Return (x, y) of the center of cell containing provided text 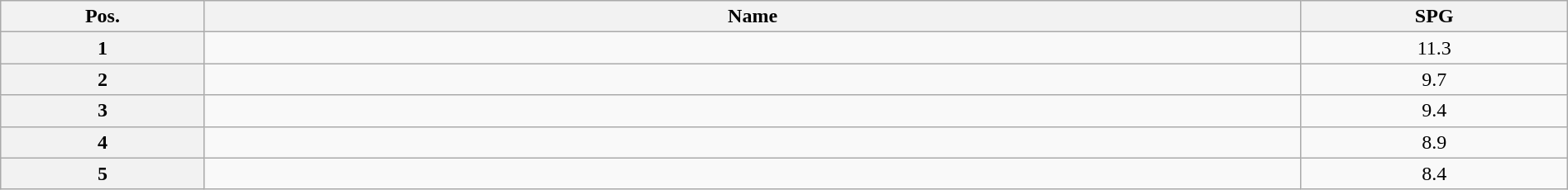
9.7 (1434, 79)
Name (753, 17)
3 (103, 111)
8.4 (1434, 173)
Pos. (103, 17)
9.4 (1434, 111)
2 (103, 79)
8.9 (1434, 142)
4 (103, 142)
5 (103, 173)
11.3 (1434, 48)
1 (103, 48)
SPG (1434, 17)
